Scan for the cell matching the given text and deliver its [X, Y] coordinate at center. 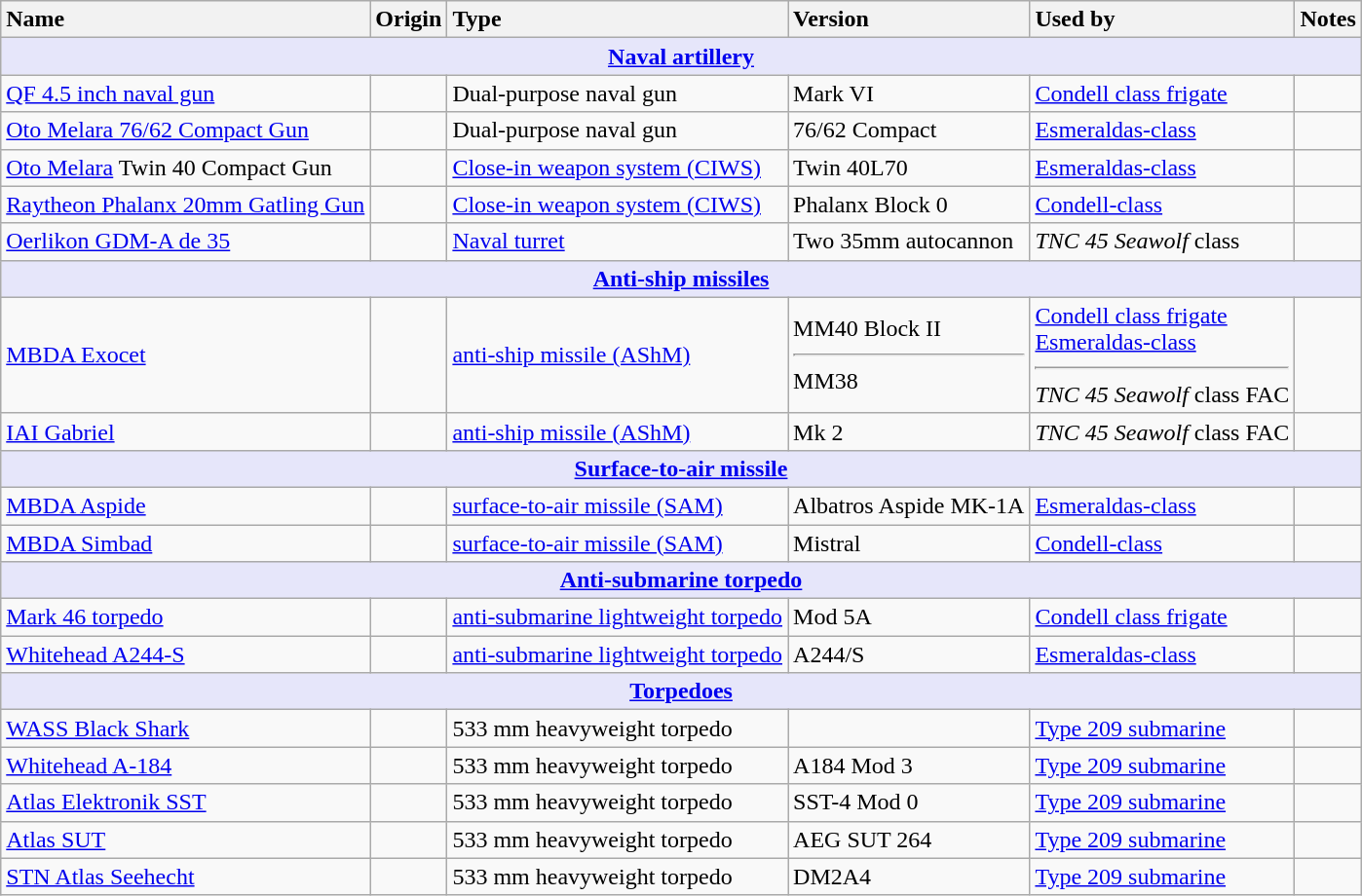
Anti-submarine torpedo [682, 580]
Oto Melara Twin 40 Compact Gun [185, 168]
Torpedoes [682, 691]
DM2A4 [909, 877]
A244/S [909, 654]
IAI Gabriel [185, 431]
Atlas SUT [185, 840]
Condell class frigateEsmeraldas-classTNC 45 Seawolf class FAC [1162, 355]
AEG SUT 264 [909, 840]
Type [618, 19]
Phalanx Block 0 [909, 205]
Mod 5A [909, 617]
Notes [1328, 19]
Oto Melara 76/62 Compact Gun [185, 131]
Albatros Aspide MK-1A [909, 505]
Naval turret [618, 242]
76/62 Compact [909, 131]
MM40 Block IIMM38 [909, 355]
Used by [1162, 19]
Naval artillery [682, 56]
MBDA Aspide [185, 505]
Anti-ship missiles [682, 279]
TNC 45 Seawolf class [1162, 242]
Twin 40L70 [909, 168]
Name [185, 19]
A184 Mod 3 [909, 765]
Oerlikon GDM-A de 35 [185, 242]
Whitehead A244-S [185, 654]
Mk 2 [909, 431]
MBDA Simbad [185, 542]
Atlas Elektronik SST [185, 803]
Raytheon Phalanx 20mm Gatling Gun [185, 205]
Surface-to-air missile [682, 468]
Mark 46 torpedo [185, 617]
MBDA Exocet [185, 355]
Two 35mm autocannon [909, 242]
Version [909, 19]
Mark VI [909, 93]
Whitehead A-184 [185, 765]
Mistral [909, 542]
SST-4 Mod 0 [909, 803]
TNC 45 Seawolf class FAC [1162, 431]
STN Atlas Seehecht [185, 877]
QF 4.5 inch naval gun [185, 93]
WASS Black Shark [185, 728]
Origin [409, 19]
